Return (x, y) of the center of cell containing provided text 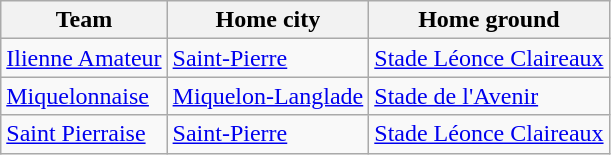
Home city (268, 20)
Miquelon-Langlade (268, 96)
Saint Pierraise (84, 134)
Team (84, 20)
Ilienne Amateur (84, 58)
Stade de l'Avenir (489, 96)
Home ground (489, 20)
Miquelonnaise (84, 96)
